Determine the (x, y) coordinate at the center of the cell enclosing the given text.  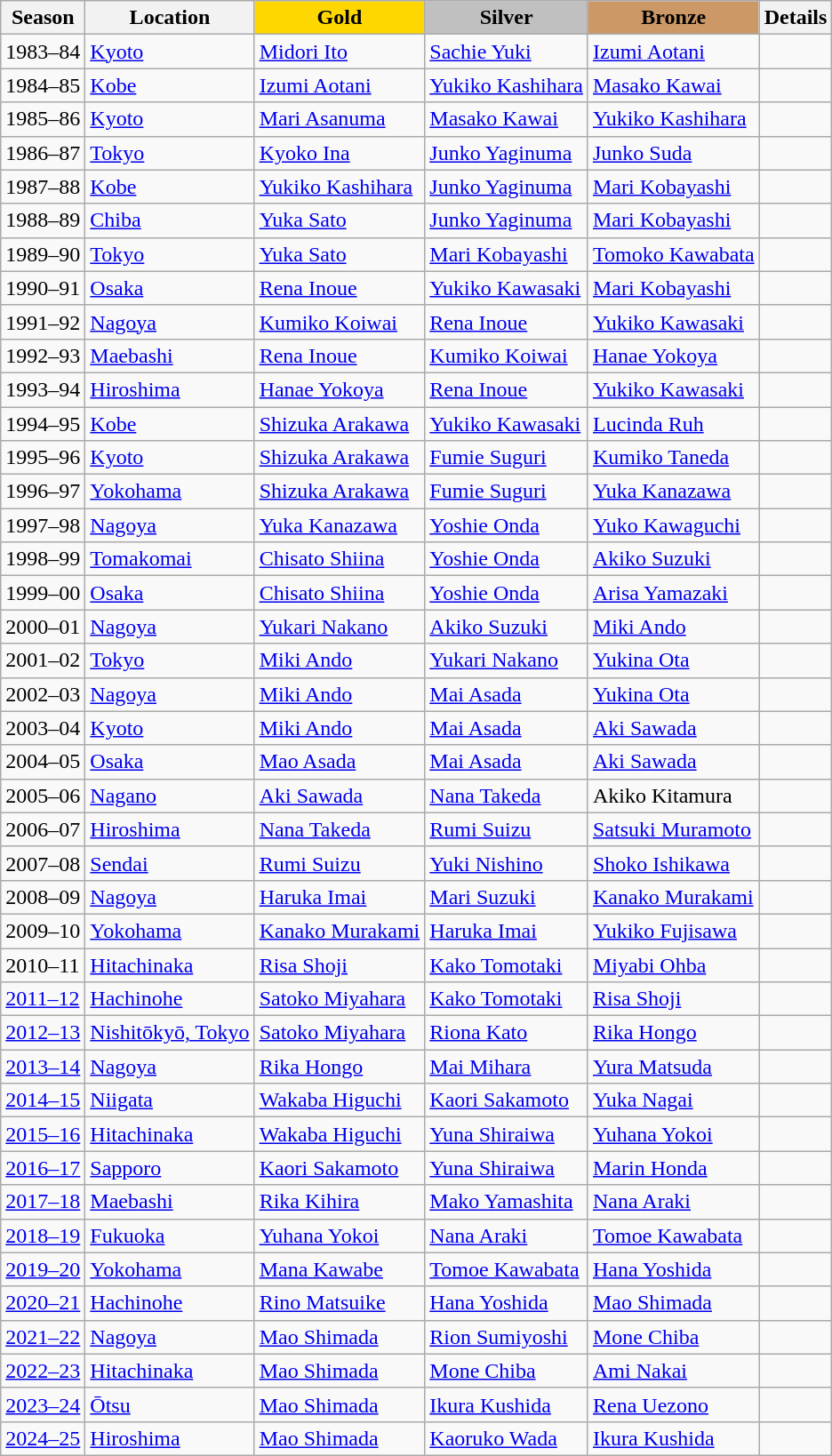
1992–93 (43, 356)
1997–98 (43, 525)
2008–09 (43, 897)
Arisa Yamazaki (674, 593)
2023–24 (43, 1404)
Mao Asada (340, 762)
1990–91 (43, 288)
2020–21 (43, 1303)
2009–10 (43, 931)
Mari Asanuma (340, 119)
Junko Suda (674, 153)
Bronze (674, 18)
Niigata (170, 1100)
2013–14 (43, 1067)
Ami Nakai (674, 1371)
Riona Kato (507, 1033)
1984–85 (43, 85)
Tomoko Kawabata (674, 254)
Mari Suzuki (507, 897)
Location (170, 18)
1991–92 (43, 322)
Fukuoka (170, 1236)
Kumiko Taneda (674, 458)
Satsuki Muramoto (674, 829)
Rino Matsuike (340, 1303)
Rion Sumiyoshi (507, 1337)
Yuki Nishino (507, 863)
2014–15 (43, 1100)
2001–02 (43, 660)
1989–90 (43, 254)
Miyabi Ohba (674, 964)
2002–03 (43, 694)
Gold (340, 18)
Mako Yamashita (507, 1202)
Details (796, 18)
2010–11 (43, 964)
Nishitōkyō, Tokyo (170, 1033)
Yukiko Fujisawa (674, 931)
1999–00 (43, 593)
Rika Kihira (340, 1202)
1987–88 (43, 187)
Nagano (170, 796)
Marin Honda (674, 1168)
2018–19 (43, 1236)
Kaoruko Wada (507, 1438)
Sendai (170, 863)
1996–97 (43, 492)
1983–84 (43, 52)
Yuko Kawaguchi (674, 525)
1998–99 (43, 559)
2004–05 (43, 762)
1986–87 (43, 153)
2016–17 (43, 1168)
1993–94 (43, 389)
Yuka Nagai (674, 1100)
Ōtsu (170, 1404)
Midori Ito (340, 52)
Mai Mihara (507, 1067)
Akiko Kitamura (674, 796)
2024–25 (43, 1438)
Tomakomai (170, 559)
2007–08 (43, 863)
Silver (507, 18)
2019–20 (43, 1269)
2017–18 (43, 1202)
Lucinda Ruh (674, 424)
2015–16 (43, 1134)
2005–06 (43, 796)
Mana Kawabe (340, 1269)
2006–07 (43, 829)
1985–86 (43, 119)
2003–04 (43, 728)
Rena Uezono (674, 1404)
Chiba (170, 220)
1995–96 (43, 458)
1988–89 (43, 220)
2011–12 (43, 999)
Shoko Ishikawa (674, 863)
Kyoko Ina (340, 153)
2021–22 (43, 1337)
Sachie Yuki (507, 52)
2022–23 (43, 1371)
Yura Matsuda (674, 1067)
Sapporo (170, 1168)
1994–95 (43, 424)
Season (43, 18)
2012–13 (43, 1033)
2000–01 (43, 627)
